Detect which cell encompasses the target text, then output its [X, Y] center coordinate. 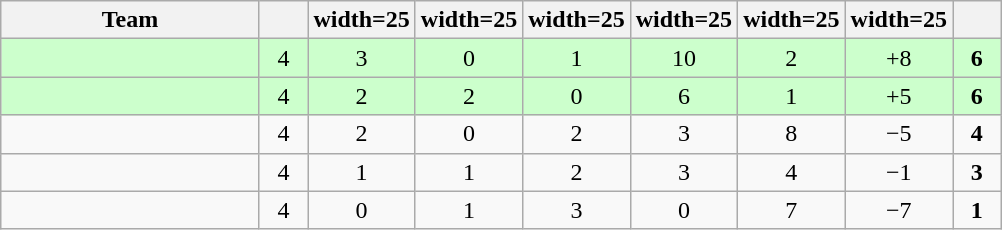
Team [130, 20]
+5 [898, 96]
10 [684, 58]
7 [792, 210]
−5 [898, 134]
−1 [898, 172]
8 [792, 134]
+8 [898, 58]
−7 [898, 210]
